Output the (x, y) coordinate of the center of the cell containing the given text.  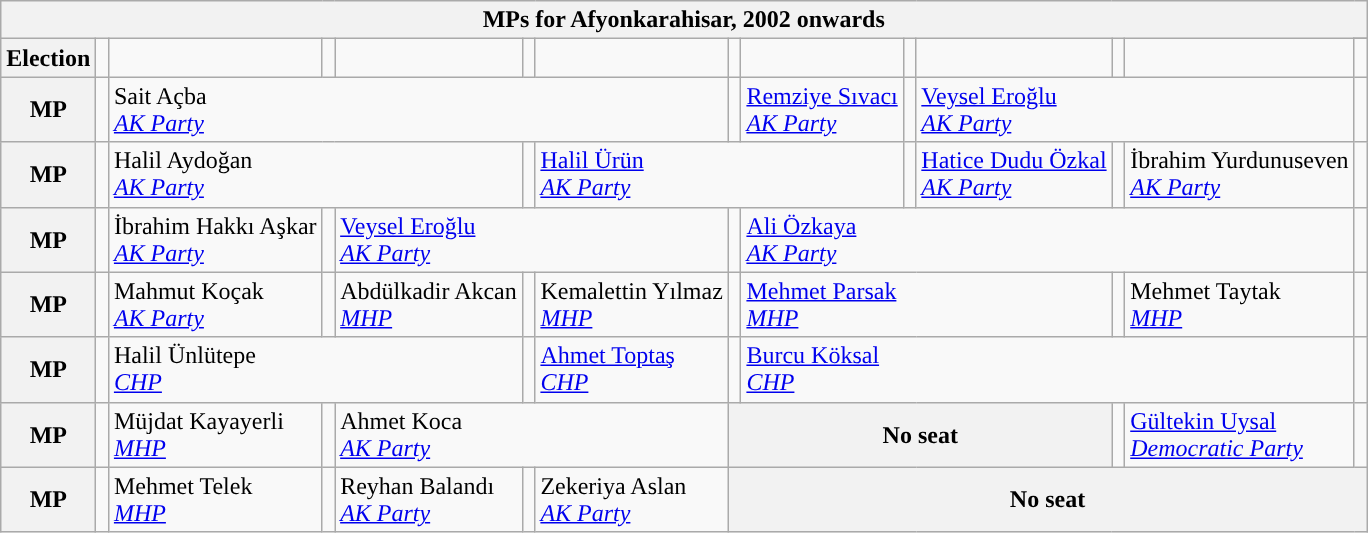
Halil ÜnlütepeCHP (315, 370)
Halil ÜrünAK Party (719, 174)
Election (48, 58)
Halil AydoğanAK Party (315, 174)
Müjdat KayayerliMHP (215, 434)
Burcu KöksalCHP (1048, 370)
Remziye SıvacıAK Party (822, 110)
Ahmet ToptaşCHP (632, 370)
Mehmet ParsakMHP (926, 304)
Kemalettin YılmazMHP (632, 304)
Zekeriya AslanAK Party (632, 500)
Gültekin UysalDemocratic Party (1240, 434)
MPs for Afyonkarahisar, 2002 onwards (684, 20)
Mehmet TaytakMHP (1240, 304)
Mehmet TelekMHP (215, 500)
İbrahim YurdunusevenAK Party (1240, 174)
İbrahim Hakkı AşkarAK Party (215, 240)
Ahmet KocaAK Party (532, 434)
Ali ÖzkayaAK Party (1048, 240)
Abdülkadir AkcanMHP (429, 304)
Sait AçbaAK Party (418, 110)
Mahmut KoçakAK Party (215, 304)
Reyhan BalandıAK Party (429, 500)
Hatice Dudu ÖzkalAK Party (1014, 174)
